Return (x, y) of the center of cell containing provided text 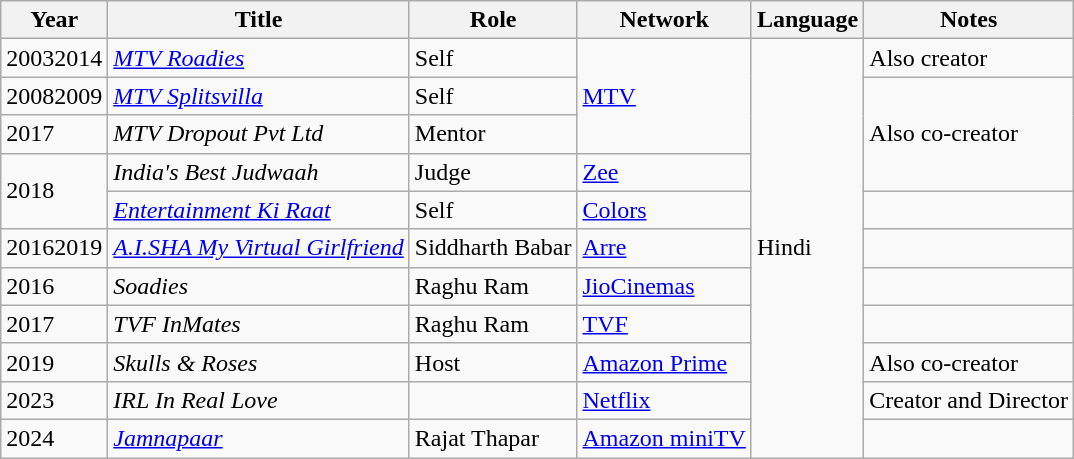
2023 (54, 400)
Colors (664, 210)
Year (54, 20)
2018 (54, 191)
Jamnapaar (258, 438)
Creator and Director (969, 400)
Netflix (664, 400)
Language (807, 20)
IRL In Real Love (258, 400)
20032014 (54, 58)
Notes (969, 20)
2019 (54, 362)
Amazon Prime (664, 362)
TVF (664, 324)
Zee (664, 172)
Siddharth Babar (493, 248)
Role (493, 20)
Network (664, 20)
MTV (664, 96)
2016 (54, 286)
Hindi (807, 248)
Soadies (258, 286)
MTV Dropout Pvt Ltd (258, 134)
Judge (493, 172)
Arre (664, 248)
MTV Splitsvilla (258, 96)
MTV Roadies (258, 58)
TVF InMates (258, 324)
20082009 (54, 96)
A.I.SHA My Virtual Girlfriend (258, 248)
Entertainment Ki Raat (258, 210)
Skulls & Roses (258, 362)
India's Best Judwaah (258, 172)
Title (258, 20)
20162019 (54, 248)
Mentor (493, 134)
Rajat Thapar (493, 438)
Host (493, 362)
2024 (54, 438)
JioCinemas (664, 286)
Also creator (969, 58)
Amazon miniTV (664, 438)
